Detect which cell encompasses the target text, then output its [X, Y] center coordinate. 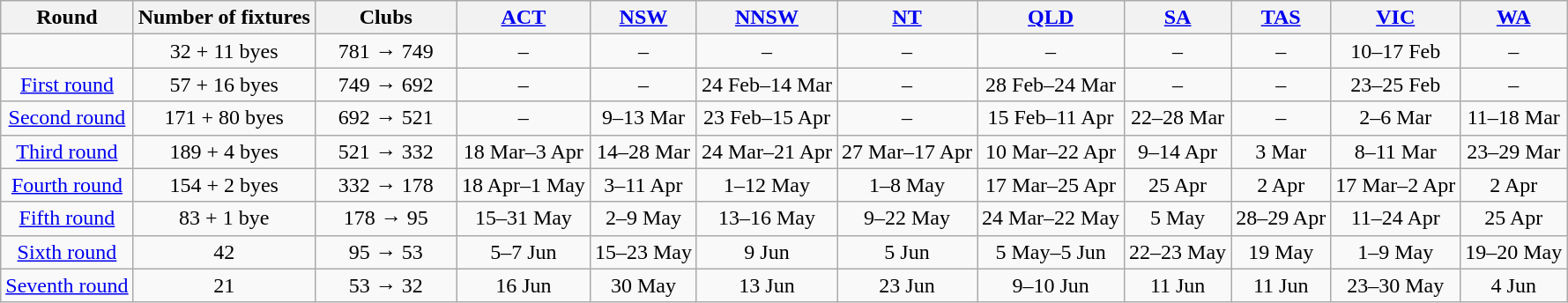
1–12 May [767, 185]
9–22 May [908, 218]
Number of fixtures [224, 18]
11–24 Apr [1396, 218]
332 → 178 [386, 185]
5 May–5 Jun [1051, 252]
19 May [1282, 252]
5 May [1178, 218]
9–14 Apr [1178, 151]
17 Mar–2 Apr [1396, 185]
3 Mar [1282, 151]
30 May [643, 285]
22–28 Mar [1178, 118]
57 + 16 byes [224, 85]
5 Jun [908, 252]
178 → 95 [386, 218]
23 Feb–15 Apr [767, 118]
18 Apr–1 May [524, 185]
15 Feb–11 Apr [1051, 118]
16 Jun [524, 285]
ACT [524, 18]
521 → 332 [386, 151]
9 Jun [767, 252]
15–23 May [643, 252]
WA [1514, 18]
Round [67, 18]
42 [224, 252]
17 Mar–25 Apr [1051, 185]
NT [908, 18]
3–11 Apr [643, 185]
23 Jun [908, 285]
95 → 53 [386, 252]
9–10 Jun [1051, 285]
13 Jun [767, 285]
1–8 May [908, 185]
8–11 Mar [1396, 151]
SA [1178, 18]
14–28 Mar [643, 151]
Seventh round [67, 285]
NNSW [767, 18]
749 → 692 [386, 85]
171 + 80 byes [224, 118]
Clubs [386, 18]
Fourth round [67, 185]
24 Feb–14 Mar [767, 85]
24 Mar–22 May [1051, 218]
2–6 Mar [1396, 118]
32 + 11 byes [224, 51]
23–30 May [1396, 285]
24 Mar–21 Apr [767, 151]
23–25 Feb [1396, 85]
154 + 2 byes [224, 185]
Sixth round [67, 252]
QLD [1051, 18]
2–9 May [643, 218]
First round [67, 85]
1–9 May [1396, 252]
TAS [1282, 18]
692 → 521 [386, 118]
Third round [67, 151]
13–16 May [767, 218]
5–7 Jun [524, 252]
4 Jun [1514, 285]
21 [224, 285]
28 Feb–24 Mar [1051, 85]
9–13 Mar [643, 118]
27 Mar–17 Apr [908, 151]
781 → 749 [386, 51]
11–18 Mar [1514, 118]
10 Mar–22 Apr [1051, 151]
22–23 May [1178, 252]
15–31 May [524, 218]
53 → 32 [386, 285]
23–29 Mar [1514, 151]
83 + 1 bye [224, 218]
189 + 4 byes [224, 151]
Fifth round [67, 218]
Second round [67, 118]
18 Mar–3 Apr [524, 151]
28–29 Apr [1282, 218]
19–20 May [1514, 252]
VIC [1396, 18]
10–17 Feb [1396, 51]
NSW [643, 18]
